Extract the [X, Y] coordinate from the center of the cell holding the provided text.  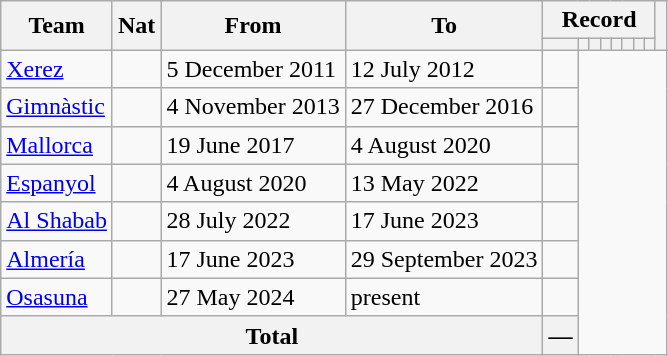
Total [272, 335]
Nat [136, 26]
Mallorca [57, 145]
28 July 2022 [253, 221]
Xerez [57, 69]
29 September 2023 [444, 259]
Al Shabab [57, 221]
Gimnàstic [57, 107]
4 November 2013 [253, 107]
Record [599, 20]
Team [57, 26]
Espanyol [57, 183]
27 May 2024 [253, 297]
5 December 2011 [253, 69]
Almería [57, 259]
present [444, 297]
From [253, 26]
12 July 2012 [444, 69]
13 May 2022 [444, 183]
Osasuna [57, 297]
27 December 2016 [444, 107]
— [560, 335]
To [444, 26]
19 June 2017 [253, 145]
